Provide the [X, Y] coordinate of the cell's center where the given text is located.  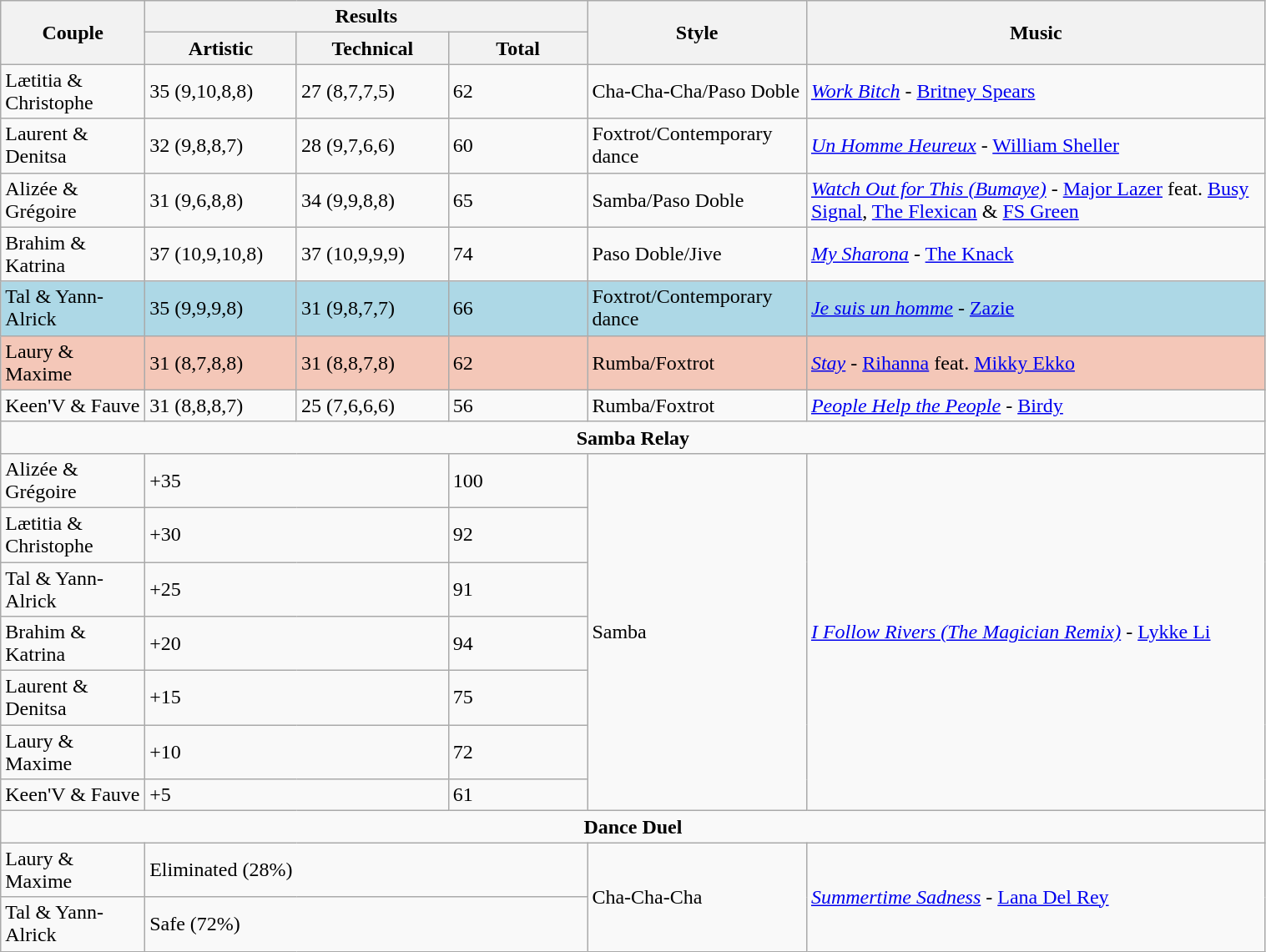
+20 [297, 644]
Summertime Sadness - Lana Del Rey [1036, 897]
74 [517, 254]
Paso Doble/Jive [697, 254]
25 (7,6,6,6) [372, 405]
+35 [297, 481]
35 (9,9,9,8) [221, 309]
28 (9,7,6,6) [372, 145]
100 [517, 481]
People Help the People - Birdy [1036, 405]
31 (8,8,8,7) [221, 405]
Results [366, 17]
27 (8,7,7,5) [372, 92]
31 (8,7,8,8) [221, 362]
34 (9,9,8,8) [372, 200]
91 [517, 589]
Cha-Cha-Cha/Paso Doble [697, 92]
Eliminated (28%) [366, 869]
32 (9,8,8,7) [221, 145]
Technical [372, 48]
31 (9,8,7,7) [372, 309]
92 [517, 534]
Artistic [221, 48]
65 [517, 200]
31 (8,8,7,8) [372, 362]
Cha-Cha-Cha [697, 897]
+25 [297, 589]
35 (9,10,8,8) [221, 92]
Music [1036, 33]
Je suis un homme - Zazie [1036, 309]
66 [517, 309]
56 [517, 405]
+5 [297, 795]
Samba [697, 632]
Stay - Rihanna feat. Mikky Ekko [1036, 362]
72 [517, 753]
My Sharona - The Knack [1036, 254]
Un Homme Heureux - William Sheller [1036, 145]
Safe (72%) [366, 924]
75 [517, 698]
I Follow Rivers (The Magician Remix) - Lykke Li [1036, 632]
37 (10,9,9,9) [372, 254]
Work Bitch - Britney Spears [1036, 92]
Style [697, 33]
37 (10,9,10,8) [221, 254]
60 [517, 145]
Samba/Paso Doble [697, 200]
Couple [73, 33]
31 (9,6,8,8) [221, 200]
61 [517, 795]
Watch Out for This (Bumaye) - Major Lazer feat. Busy Signal, The Flexican & FS Green [1036, 200]
+10 [297, 753]
Dance Duel [633, 827]
94 [517, 644]
Samba Relay [633, 437]
+30 [297, 534]
+15 [297, 698]
Total [517, 48]
